Scan for the cell matching the given text and deliver its (x, y) coordinate at center. 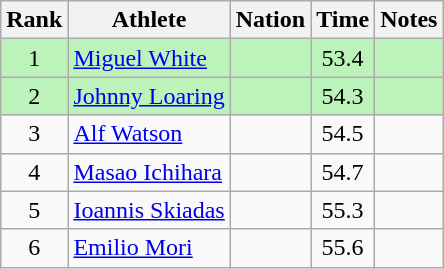
Miguel White (149, 58)
54.3 (343, 96)
54.7 (343, 172)
5 (34, 210)
53.4 (343, 58)
Masao Ichihara (149, 172)
4 (34, 172)
55.3 (343, 210)
55.6 (343, 248)
Ioannis Skiadas (149, 210)
Rank (34, 20)
54.5 (343, 134)
3 (34, 134)
Alf Watson (149, 134)
6 (34, 248)
2 (34, 96)
Notes (409, 20)
Athlete (149, 20)
1 (34, 58)
Nation (270, 20)
Time (343, 20)
Emilio Mori (149, 248)
Johnny Loaring (149, 96)
